Pinpoint the cell where the given text exists, returning its (x, y) midpoint coordinate. 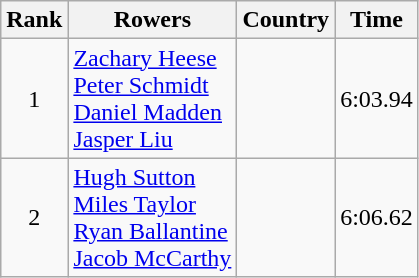
Zachary HeesePeter SchmidtDaniel MaddenJasper Liu (152, 98)
2 (34, 218)
Hugh SuttonMiles TaylorRyan BallantineJacob McCarthy (152, 218)
Country (286, 20)
6:03.94 (377, 98)
Time (377, 20)
Rank (34, 20)
1 (34, 98)
Rowers (152, 20)
6:06.62 (377, 218)
